Pinpoint the cell where the given text exists, returning its (x, y) midpoint coordinate. 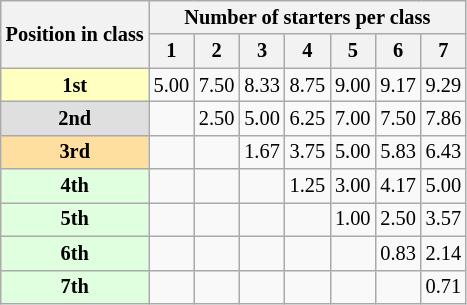
6th (75, 253)
1.67 (262, 152)
3.00 (352, 186)
9.17 (398, 85)
6.25 (308, 118)
2 (216, 51)
7.00 (352, 118)
5 (352, 51)
8.75 (308, 85)
0.71 (444, 287)
1.25 (308, 186)
5th (75, 219)
3.57 (444, 219)
6.43 (444, 152)
2.14 (444, 253)
6 (398, 51)
1st (75, 85)
0.83 (398, 253)
4 (308, 51)
Number of starters per class (308, 17)
3 (262, 51)
3rd (75, 152)
3.75 (308, 152)
7.86 (444, 118)
8.33 (262, 85)
9.29 (444, 85)
Position in class (75, 34)
7 (444, 51)
2nd (75, 118)
9.00 (352, 85)
1 (172, 51)
7th (75, 287)
1.00 (352, 219)
5.83 (398, 152)
4.17 (398, 186)
4th (75, 186)
